Determine the (x, y) coordinate at the center of the cell enclosing the given text.  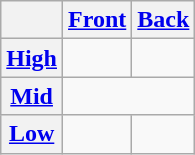
Front (98, 20)
Low (32, 134)
High (32, 58)
Mid (32, 96)
Back (164, 20)
